Find where the given text appears and provide that cell's center as [x, y] coordinate. 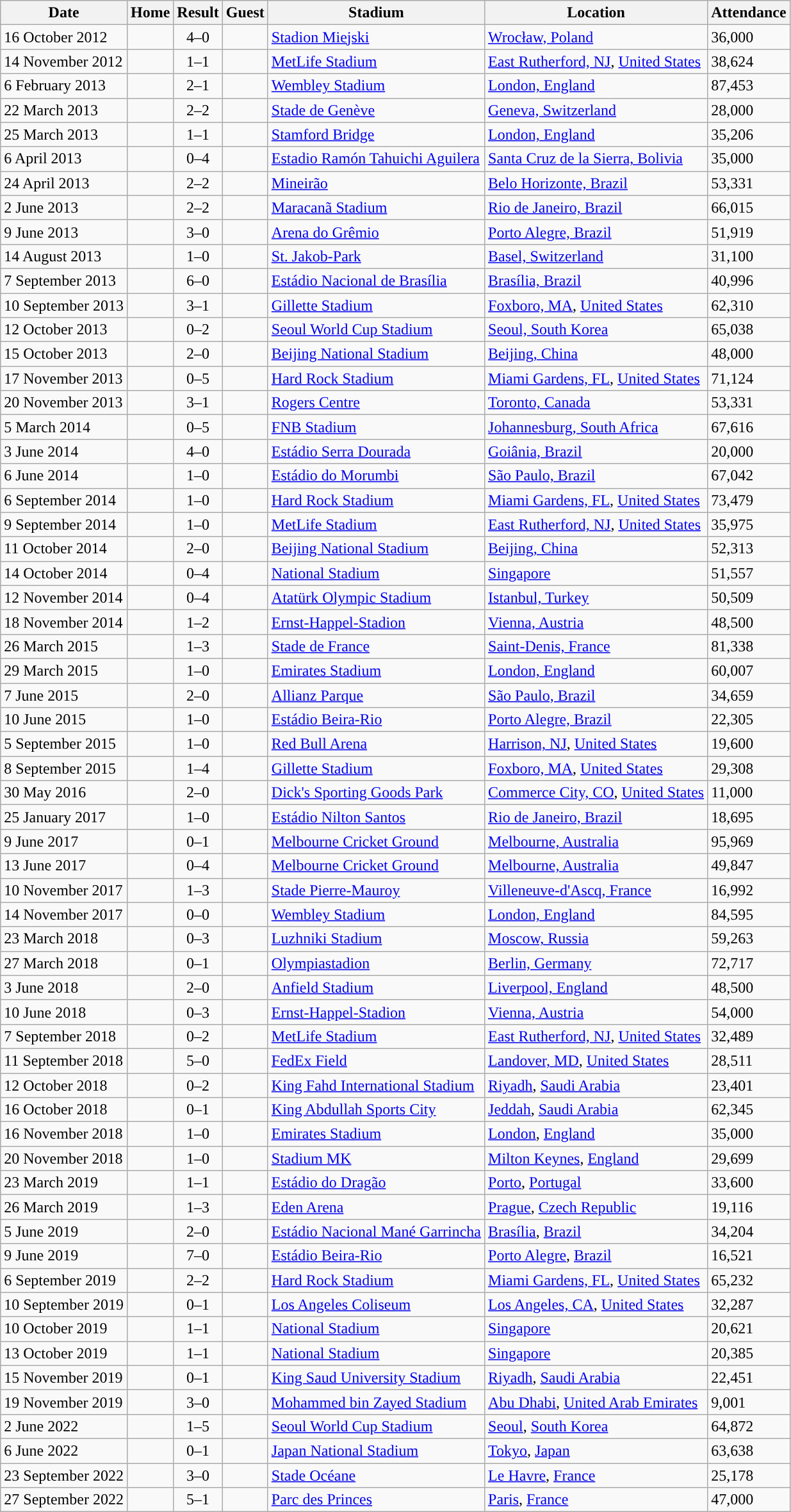
15 October 2013 [64, 354]
17 November 2013 [64, 378]
26 March 2015 [64, 646]
36,000 [749, 37]
2 June 2013 [64, 207]
12 November 2014 [64, 597]
Jeddah, Saudi Arabia [596, 1110]
Liverpool, England [596, 988]
10 June 2018 [64, 1012]
10 October 2019 [64, 1329]
13 October 2019 [64, 1353]
23 March 2018 [64, 939]
Anfield Stadium [376, 988]
Parc des Princes [376, 1500]
29 March 2015 [64, 671]
Stade de France [376, 646]
14 August 2013 [64, 256]
51,557 [749, 573]
28,511 [749, 1061]
13 June 2017 [64, 866]
2–1 [198, 86]
23,401 [749, 1085]
18,695 [749, 817]
Stade Pierre-Mauroy [376, 890]
5 March 2014 [64, 427]
Belo Horizonte, Brazil [596, 183]
10 September 2013 [64, 305]
22 March 2013 [64, 110]
6 June 2014 [64, 476]
Johannesburg, South Africa [596, 427]
5–1 [198, 1500]
Rogers Centre [376, 403]
Olympiastadion [376, 963]
20,000 [749, 451]
3 June 2014 [64, 451]
6 April 2013 [64, 159]
Basel, Switzerland [596, 256]
Estádio Serra Dourada [376, 451]
19,600 [749, 744]
Estadio Ramón Tahuichi Aguilera [376, 159]
60,007 [749, 671]
9 September 2014 [64, 524]
6 September 2019 [64, 1280]
14 November 2012 [64, 61]
FNB Stadium [376, 427]
Japan National Stadium [376, 1451]
20,385 [749, 1353]
10 November 2017 [64, 890]
16,992 [749, 890]
Toronto, Canada [596, 403]
Mineirão [376, 183]
65,232 [749, 1280]
Estádio Nilton Santos [376, 817]
Red Bull Arena [376, 744]
6–0 [198, 280]
11 October 2014 [64, 549]
18 November 2014 [64, 622]
12 October 2018 [64, 1085]
Los Angeles Coliseum [376, 1305]
Commerce City, CO, United States [596, 793]
King Abdullah Sports City [376, 1110]
16 November 2018 [64, 1134]
Mohammed bin Zayed Stadium [376, 1402]
1–4 [198, 768]
Milton Keynes, England [596, 1158]
16,521 [749, 1256]
6 February 2013 [64, 86]
81,338 [749, 646]
5 June 2019 [64, 1232]
Saint-Denis, France [596, 646]
35,206 [749, 134]
65,038 [749, 330]
Stadium MK [376, 1158]
9 June 2013 [64, 232]
9 June 2019 [64, 1256]
0–0 [198, 915]
32,287 [749, 1305]
23 March 2019 [64, 1183]
Le Havre, France [596, 1475]
31,100 [749, 256]
62,345 [749, 1110]
59,263 [749, 939]
33,600 [749, 1183]
Maracanã Stadium [376, 207]
Villeneuve-d'Ascq, France [596, 890]
71,124 [749, 378]
25 January 2017 [64, 817]
47,000 [749, 1500]
Stade Océane [376, 1475]
Berlin, Germany [596, 963]
9 June 2017 [64, 841]
84,595 [749, 915]
11 September 2018 [64, 1061]
6 June 2022 [64, 1451]
Los Angeles, CA, United States [596, 1305]
Stamford Bridge [376, 134]
66,015 [749, 207]
Paris, France [596, 1500]
48,000 [749, 354]
10 September 2019 [64, 1305]
14 October 2014 [64, 573]
15 November 2019 [64, 1378]
30 May 2016 [64, 793]
8 September 2015 [64, 768]
22,451 [749, 1378]
10 June 2015 [64, 720]
32,489 [749, 1036]
Dick's Sporting Goods Park [376, 793]
73,479 [749, 500]
Estádio do Morumbi [376, 476]
16 October 2012 [64, 37]
24 April 2013 [64, 183]
67,616 [749, 427]
2 June 2022 [64, 1426]
Guest [245, 13]
67,042 [749, 476]
6 September 2014 [64, 500]
49,847 [749, 866]
40,996 [749, 280]
38,624 [749, 61]
Attendance [749, 13]
3 June 2018 [64, 988]
Wrocław, Poland [596, 37]
34,204 [749, 1232]
64,872 [749, 1426]
19 November 2019 [64, 1402]
26 March 2019 [64, 1207]
Arena do Grêmio [376, 232]
54,000 [749, 1012]
Abu Dhabi, United Arab Emirates [596, 1402]
63,638 [749, 1451]
Estádio Nacional Mané Garrincha [376, 1232]
Stadion Miejski [376, 37]
Stade de Genève [376, 110]
12 October 2013 [64, 330]
7 September 2018 [64, 1036]
King Saud University Stadium [376, 1378]
20 November 2013 [64, 403]
28,000 [749, 110]
Porto, Portugal [596, 1183]
95,969 [749, 841]
Result [198, 13]
87,453 [749, 86]
Estádio Nacional de Brasília [376, 280]
25,178 [749, 1475]
34,659 [749, 695]
7 June 2015 [64, 695]
Santa Cruz de la Sierra, Bolivia [596, 159]
Geneva, Switzerland [596, 110]
27 September 2022 [64, 1500]
27 March 2018 [64, 963]
14 November 2017 [64, 915]
51,919 [749, 232]
Allianz Parque [376, 695]
20 November 2018 [64, 1158]
62,310 [749, 305]
1–2 [198, 622]
25 March 2013 [64, 134]
19,116 [749, 1207]
29,699 [749, 1158]
King Fahd International Stadium [376, 1085]
St. Jakob-Park [376, 256]
20,621 [749, 1329]
1–5 [198, 1426]
Goiânia, Brazil [596, 451]
Estádio do Dragão [376, 1183]
Prague, Czech Republic [596, 1207]
72,717 [749, 963]
5–0 [198, 1061]
Date [64, 13]
Stadium [376, 13]
5 September 2015 [64, 744]
52,313 [749, 549]
Landover, MD, United States [596, 1061]
Atatürk Olympic Stadium [376, 597]
7 September 2013 [64, 280]
22,305 [749, 720]
35,975 [749, 524]
23 September 2022 [64, 1475]
FedEx Field [376, 1061]
Istanbul, Turkey [596, 597]
Moscow, Russia [596, 939]
Tokyo, Japan [596, 1451]
Luzhniki Stadium [376, 939]
Harrison, NJ, United States [596, 744]
Location [596, 13]
50,509 [749, 597]
Eden Arena [376, 1207]
9,001 [749, 1402]
7–0 [198, 1256]
29,308 [749, 768]
Home [150, 13]
11,000 [749, 793]
16 October 2018 [64, 1110]
